Scan for the cell matching the given text and deliver its [x, y] coordinate at center. 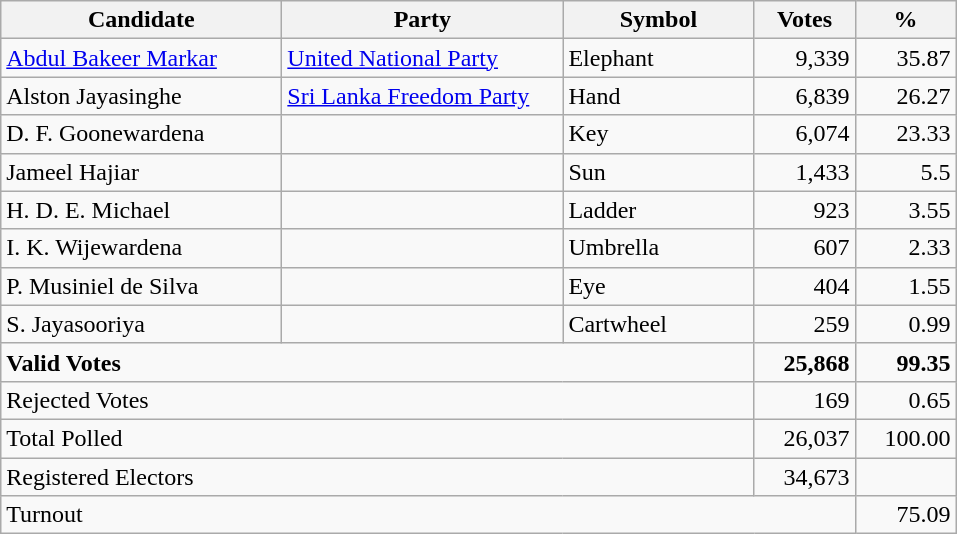
35.87 [906, 58]
Party [422, 20]
Alston Jayasinghe [142, 96]
0.65 [906, 400]
9,339 [804, 58]
259 [804, 324]
34,673 [804, 477]
Sri Lanka Freedom Party [422, 96]
404 [804, 286]
6,074 [804, 134]
I. K. Wijewardena [142, 248]
169 [804, 400]
25,868 [804, 362]
% [906, 20]
26,037 [804, 438]
5.5 [906, 172]
6,839 [804, 96]
Valid Votes [378, 362]
Umbrella [658, 248]
1.55 [906, 286]
923 [804, 210]
Total Polled [378, 438]
Key [658, 134]
0.99 [906, 324]
S. Jayasooriya [142, 324]
1,433 [804, 172]
3.55 [906, 210]
Ladder [658, 210]
Symbol [658, 20]
Eye [658, 286]
Sun [658, 172]
2.33 [906, 248]
H. D. E. Michael [142, 210]
United National Party [422, 58]
Candidate [142, 20]
100.00 [906, 438]
Turnout [428, 515]
Elephant [658, 58]
Rejected Votes [378, 400]
P. Musiniel de Silva [142, 286]
23.33 [906, 134]
Abdul Bakeer Markar [142, 58]
Registered Electors [378, 477]
Jameel Hajiar [142, 172]
Hand [658, 96]
607 [804, 248]
99.35 [906, 362]
Votes [804, 20]
26.27 [906, 96]
75.09 [906, 515]
Cartwheel [658, 324]
D. F. Goonewardena [142, 134]
